For the text-containing cell, return its midpoint in (X, Y) coordinate format. 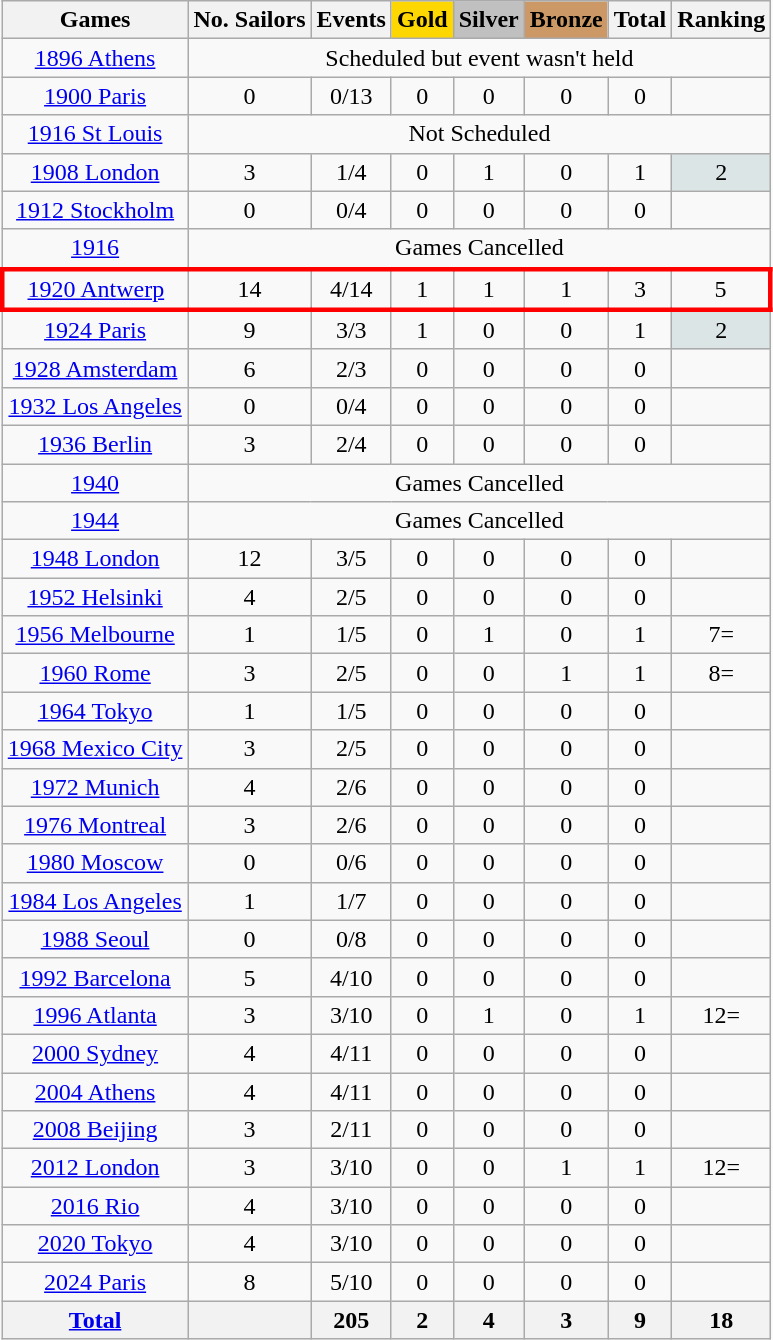
1980 Moscow (95, 863)
Events (351, 20)
1956 Melbourne (95, 635)
1936 Berlin (95, 444)
1928 Amsterdam (95, 368)
205 (351, 1320)
1972 Munich (95, 787)
4/14 (351, 290)
0/6 (351, 863)
1944 (95, 521)
14 (250, 290)
2000 Sydney (95, 1053)
2008 Beijing (95, 1130)
1/4 (351, 172)
0/8 (351, 939)
8= (722, 673)
Ranking (722, 20)
1984 Los Angeles (95, 901)
1940 (95, 483)
Games (95, 20)
2/11 (351, 1130)
No. Sailors (250, 20)
3/3 (351, 330)
6 (250, 368)
1912 Stockholm (95, 210)
5/10 (351, 1282)
2004 Athens (95, 1091)
2024 Paris (95, 1282)
Bronze (566, 20)
2/3 (351, 368)
1964 Tokyo (95, 711)
1948 London (95, 559)
7= (722, 635)
1924 Paris (95, 330)
1992 Barcelona (95, 977)
1920 Antwerp (95, 290)
18 (722, 1320)
1988 Seoul (95, 939)
2020 Tokyo (95, 1244)
0/13 (351, 96)
1896 Athens (95, 58)
1/7 (351, 901)
1916 St Louis (95, 134)
Scheduled but event wasn't held (480, 58)
1916 (95, 249)
Silver (488, 20)
Not Scheduled (480, 134)
1968 Mexico City (95, 749)
4/10 (351, 977)
12 (250, 559)
1996 Atlanta (95, 1015)
1908 London (95, 172)
1900 Paris (95, 96)
8 (250, 1282)
2012 London (95, 1168)
2/4 (351, 444)
Gold (422, 20)
1952 Helsinki (95, 597)
3/5 (351, 559)
1960 Rome (95, 673)
1932 Los Angeles (95, 406)
1976 Montreal (95, 825)
2016 Rio (95, 1206)
